Output the [x, y] coordinate of the center of the cell containing the given text.  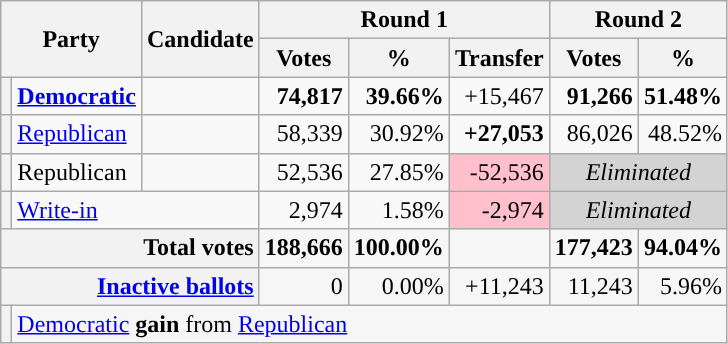
177,423 [594, 248]
Inactive ballots [130, 286]
Total votes [130, 248]
Round 1 [404, 20]
0.00% [398, 286]
-2,974 [499, 210]
Party [72, 39]
27.85% [398, 172]
94.04% [682, 248]
+11,243 [499, 286]
74,817 [304, 96]
-52,536 [499, 172]
91,266 [594, 96]
48.52% [682, 134]
100.00% [398, 248]
Write-in [136, 210]
Candidate [200, 39]
Round 2 [638, 20]
+15,467 [499, 96]
+27,053 [499, 134]
Democratic gain from Republican [370, 324]
Transfer [499, 58]
51.48% [682, 96]
52,536 [304, 172]
58,339 [304, 134]
11,243 [594, 286]
0 [304, 286]
5.96% [682, 286]
188,666 [304, 248]
30.92% [398, 134]
Democratic [77, 96]
39.66% [398, 96]
86,026 [594, 134]
2,974 [304, 210]
1.58% [398, 210]
